Determine the (x, y) coordinate at the center of the cell enclosing the given text.  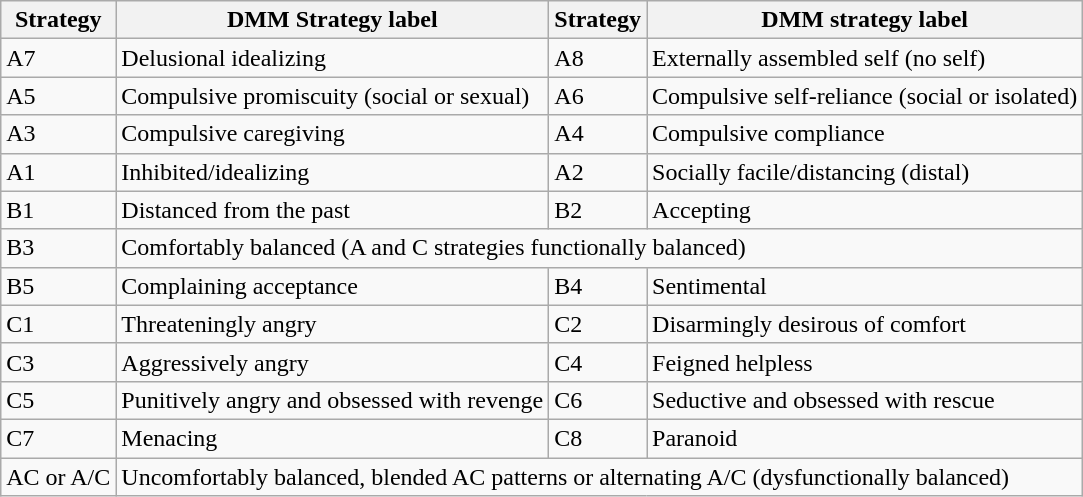
Distanced from the past (332, 210)
Paranoid (865, 438)
Compulsive promiscuity (social or sexual) (332, 96)
B2 (598, 210)
Externally assembled self (no self) (865, 58)
Compulsive caregiving (332, 134)
C4 (598, 362)
A6 (598, 96)
Compulsive self-reliance (social or isolated) (865, 96)
Complaining acceptance (332, 286)
A7 (58, 58)
Punitively angry and obsessed with revenge (332, 400)
C3 (58, 362)
Comfortably balanced (A and C strategies functionally balanced) (600, 248)
Feigned helpless (865, 362)
C2 (598, 324)
Uncomfortably balanced, blended AC patterns or alternating A/C (dysfunctionally balanced) (600, 477)
Compulsive compliance (865, 134)
Threateningly angry (332, 324)
A3 (58, 134)
DMM Strategy label (332, 20)
A8 (598, 58)
B3 (58, 248)
C5 (58, 400)
Disarmingly desirous of comfort (865, 324)
Menacing (332, 438)
Socially facile/distancing (distal) (865, 172)
DMM strategy label (865, 20)
A4 (598, 134)
Seductive and obsessed with rescue (865, 400)
B5 (58, 286)
C8 (598, 438)
AC or A/C (58, 477)
C7 (58, 438)
C1 (58, 324)
A1 (58, 172)
Delusional idealizing (332, 58)
A5 (58, 96)
C6 (598, 400)
B1 (58, 210)
Aggressively angry (332, 362)
A2 (598, 172)
Accepting (865, 210)
B4 (598, 286)
Inhibited/idealizing (332, 172)
Sentimental (865, 286)
